Output the (x, y) coordinate of the center of the cell containing the given text.  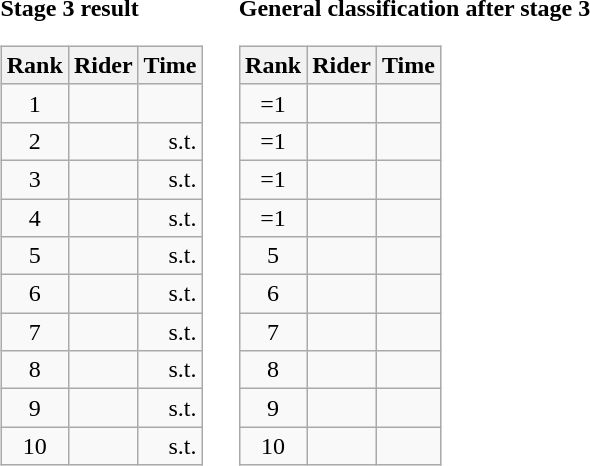
1 (34, 103)
4 (34, 217)
3 (34, 179)
2 (34, 141)
